Identify which cell holds the provided text, then report its (X, Y) central coordinate. 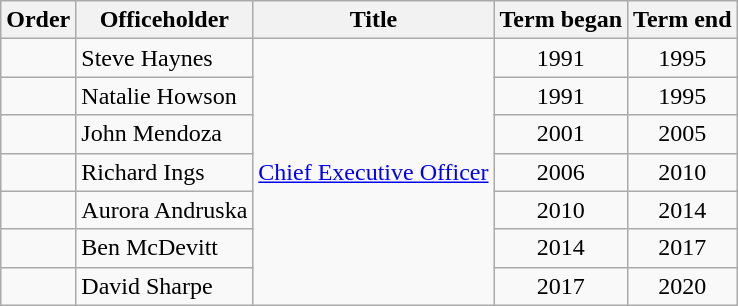
Steve Haynes (164, 58)
John Mendoza (164, 134)
Title (374, 20)
2006 (561, 172)
Natalie Howson (164, 96)
Aurora Andruska (164, 210)
2005 (683, 134)
Term began (561, 20)
Officeholder (164, 20)
Term end (683, 20)
Chief Executive Officer (374, 172)
Ben McDevitt (164, 248)
2020 (683, 286)
Order (38, 20)
David Sharpe (164, 286)
2001 (561, 134)
Richard Ings (164, 172)
